Detect which cell encompasses the target text, then output its (x, y) center coordinate. 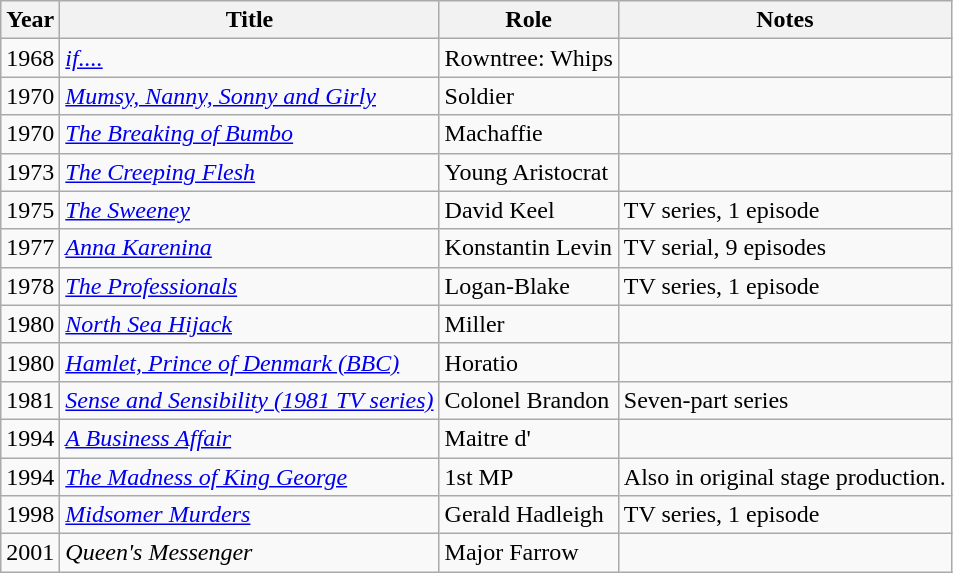
Miller (528, 324)
Maitre d' (528, 438)
Notes (784, 20)
Rowntree: Whips (528, 58)
North Sea Hijack (250, 324)
Major Farrow (528, 553)
Hamlet, Prince of Denmark (BBC) (250, 362)
Seven-part series (784, 400)
Role (528, 20)
Sense and Sensibility (1981 TV series) (250, 400)
1973 (30, 172)
Konstantin Levin (528, 248)
Queen's Messenger (250, 553)
David Keel (528, 210)
Anna Karenina (250, 248)
Midsomer Murders (250, 515)
1968 (30, 58)
The Breaking of Bumbo (250, 134)
2001 (30, 553)
Machaffie (528, 134)
The Madness of King George (250, 477)
Mumsy, Nanny, Sonny and Girly (250, 96)
if.... (250, 58)
TV serial, 9 episodes (784, 248)
Colonel Brandon (528, 400)
Title (250, 20)
The Sweeney (250, 210)
1998 (30, 515)
Logan-Blake (528, 286)
Also in original stage production. (784, 477)
Soldier (528, 96)
The Creeping Flesh (250, 172)
Horatio (528, 362)
1975 (30, 210)
Year (30, 20)
1981 (30, 400)
1977 (30, 248)
1978 (30, 286)
Gerald Hadleigh (528, 515)
The Professionals (250, 286)
Young Aristocrat (528, 172)
1st MP (528, 477)
A Business Affair (250, 438)
